Determine the [x, y] coordinate at the center of the cell enclosing the given text.  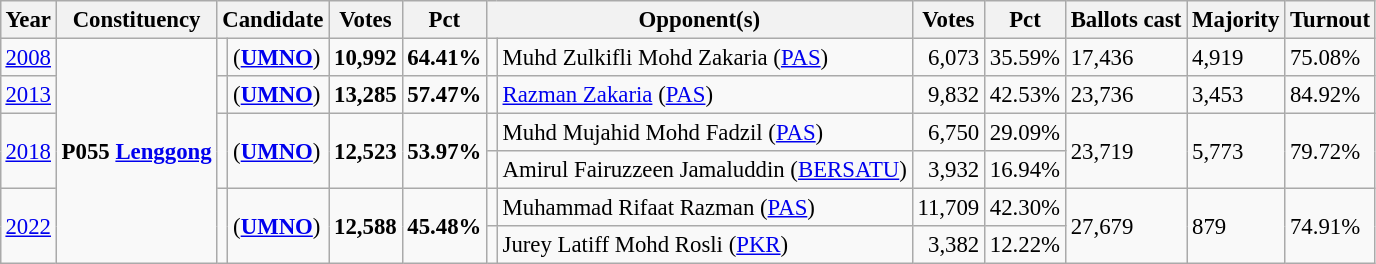
42.53% [1026, 95]
2013 [28, 95]
Amirul Fairuzzeen Jamaluddin (BERSATU) [704, 170]
84.92% [1330, 95]
12,523 [366, 152]
Muhammad Rifaat Razman (PAS) [704, 208]
64.41% [444, 57]
Ballots cast [1126, 20]
Majority [1236, 20]
Opponent(s) [700, 20]
9,832 [948, 95]
Muhd Zulkifli Mohd Zakaria (PAS) [704, 57]
45.48% [444, 226]
4,919 [1236, 57]
Razman Zakaria (PAS) [704, 95]
13,285 [366, 95]
57.47% [444, 95]
Muhd Mujahid Mohd Fadzil (PAS) [704, 133]
3,382 [948, 245]
2018 [28, 152]
10,992 [366, 57]
Jurey Latiff Mohd Rosli (PKR) [704, 245]
74.91% [1330, 226]
2022 [28, 226]
P055 Lenggong [136, 151]
Year [28, 20]
53.97% [444, 152]
Constituency [136, 20]
23,719 [1126, 152]
Turnout [1330, 20]
2008 [28, 57]
3,932 [948, 170]
35.59% [1026, 57]
Candidate [273, 20]
17,436 [1126, 57]
27,679 [1126, 226]
23,736 [1126, 95]
16.94% [1026, 170]
879 [1236, 226]
11,709 [948, 208]
42.30% [1026, 208]
5,773 [1236, 152]
12,588 [366, 226]
75.08% [1330, 57]
29.09% [1026, 133]
79.72% [1330, 152]
12.22% [1026, 245]
6,750 [948, 133]
6,073 [948, 57]
3,453 [1236, 95]
